Identify which cell holds the provided text, then report its [x, y] central coordinate. 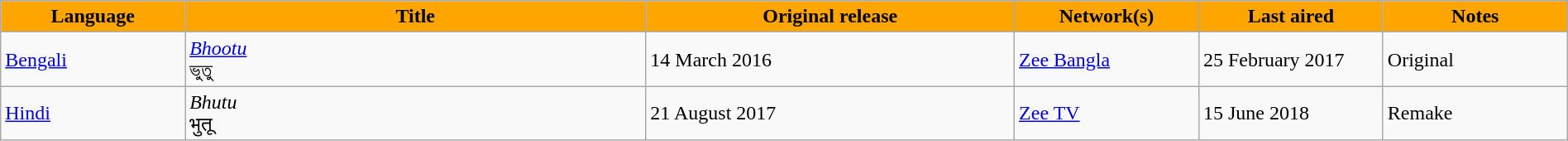
Title [415, 17]
Remake [1475, 113]
25 February 2017 [1290, 60]
Language [93, 17]
Last aired [1290, 17]
Network(s) [1107, 17]
Bhootu ভুতু [415, 60]
21 August 2017 [830, 113]
Notes [1475, 17]
14 March 2016 [830, 60]
Zee Bangla [1107, 60]
Original [1475, 60]
Original release [830, 17]
Hindi [93, 113]
Bengali [93, 60]
15 June 2018 [1290, 113]
Zee TV [1107, 113]
Bhutu भुतू [415, 113]
